Provide the (X, Y) coordinate of the cell's center where the given text is located.  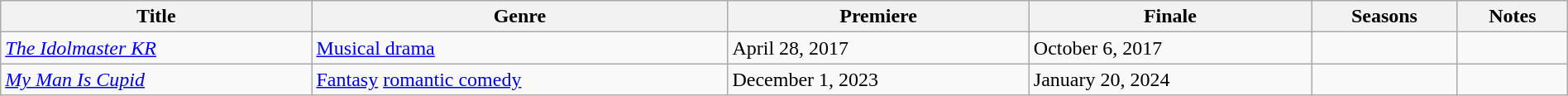
Genre (519, 17)
The Idolmaster KR (156, 48)
Notes (1512, 17)
Premiere (878, 17)
December 1, 2023 (878, 79)
October 6, 2017 (1169, 48)
January 20, 2024 (1169, 79)
Title (156, 17)
Musical drama (519, 48)
Finale (1169, 17)
Fantasy romantic comedy (519, 79)
Seasons (1384, 17)
My Man Is Cupid (156, 79)
April 28, 2017 (878, 48)
